Return the (X, Y) coordinate for the center point of the cell that contains the specified text.  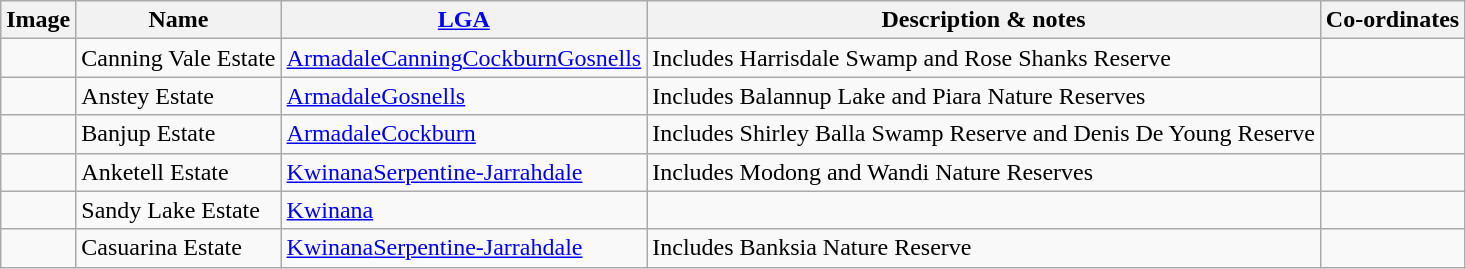
Anketell Estate (178, 172)
Includes Modong and Wandi Nature Reserves (984, 172)
ArmadaleGosnells (464, 96)
Name (178, 20)
Description & notes (984, 20)
Includes Balannup Lake and Piara Nature Reserves (984, 96)
Sandy Lake Estate (178, 210)
Image (38, 20)
Co-ordinates (1392, 20)
Canning Vale Estate (178, 58)
Casuarina Estate (178, 248)
Kwinana (464, 210)
Anstey Estate (178, 96)
ArmadaleCanningCockburnGosnells (464, 58)
Includes Harrisdale Swamp and Rose Shanks Reserve (984, 58)
Banjup Estate (178, 134)
ArmadaleCockburn (464, 134)
LGA (464, 20)
Includes Banksia Nature Reserve (984, 248)
Includes Shirley Balla Swamp Reserve and Denis De Young Reserve (984, 134)
